Detect which cell encompasses the target text, then output its [X, Y] center coordinate. 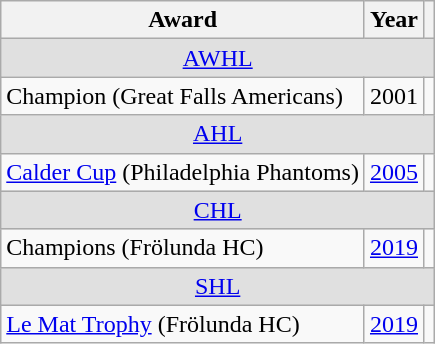
AHL [218, 134]
2005 [394, 172]
SHL [218, 286]
Award [183, 20]
Champions (Frölunda HC) [183, 248]
2001 [394, 96]
Champion (Great Falls Americans) [183, 96]
Le Mat Trophy (Frölunda HC) [183, 324]
AWHL [218, 58]
Calder Cup (Philadelphia Phantoms) [183, 172]
CHL [218, 210]
Year [394, 20]
